From the cell containing the given text, extract its center point as [x, y] coordinate. 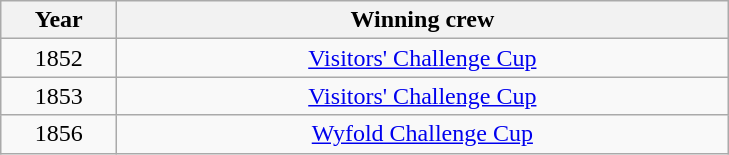
1852 [59, 58]
1853 [59, 96]
Winning crew [422, 20]
Wyfold Challenge Cup [422, 134]
Year [59, 20]
1856 [59, 134]
